For the text-containing cell, return its midpoint in (X, Y) coordinate format. 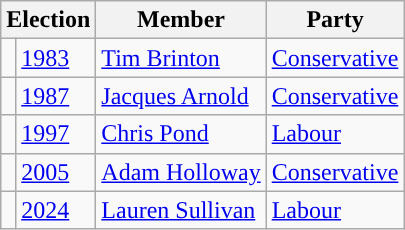
Jacques Arnold (181, 96)
Lauren Sullivan (181, 210)
Member (181, 20)
1997 (56, 134)
2005 (56, 172)
1983 (56, 58)
2024 (56, 210)
Adam Holloway (181, 172)
Election (48, 20)
1987 (56, 96)
Tim Brinton (181, 58)
Chris Pond (181, 134)
Party (335, 20)
